Provide the (X, Y) coordinate of the cell's center where the given text is located.  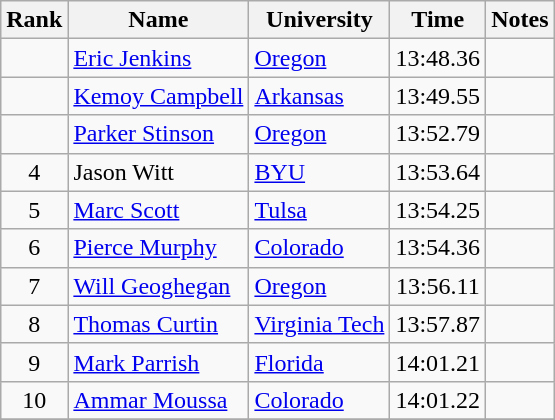
6 (34, 248)
BYU (320, 172)
Mark Parrish (158, 362)
8 (34, 324)
13:54.36 (438, 248)
Virginia Tech (320, 324)
Pierce Murphy (158, 248)
Florida (320, 362)
13:54.25 (438, 210)
13:57.87 (438, 324)
10 (34, 400)
Rank (34, 20)
Thomas Curtin (158, 324)
Parker Stinson (158, 134)
7 (34, 286)
Eric Jenkins (158, 58)
13:52.79 (438, 134)
5 (34, 210)
Ammar Moussa (158, 400)
Time (438, 20)
13:53.64 (438, 172)
Name (158, 20)
13:56.11 (438, 286)
Marc Scott (158, 210)
Tulsa (320, 210)
14:01.22 (438, 400)
14:01.21 (438, 362)
Kemoy Campbell (158, 96)
9 (34, 362)
Notes (520, 20)
13:49.55 (438, 96)
13:48.36 (438, 58)
Arkansas (320, 96)
University (320, 20)
Jason Witt (158, 172)
4 (34, 172)
Will Geoghegan (158, 286)
